Extract the [x, y] coordinate from the center of the cell holding the provided text.  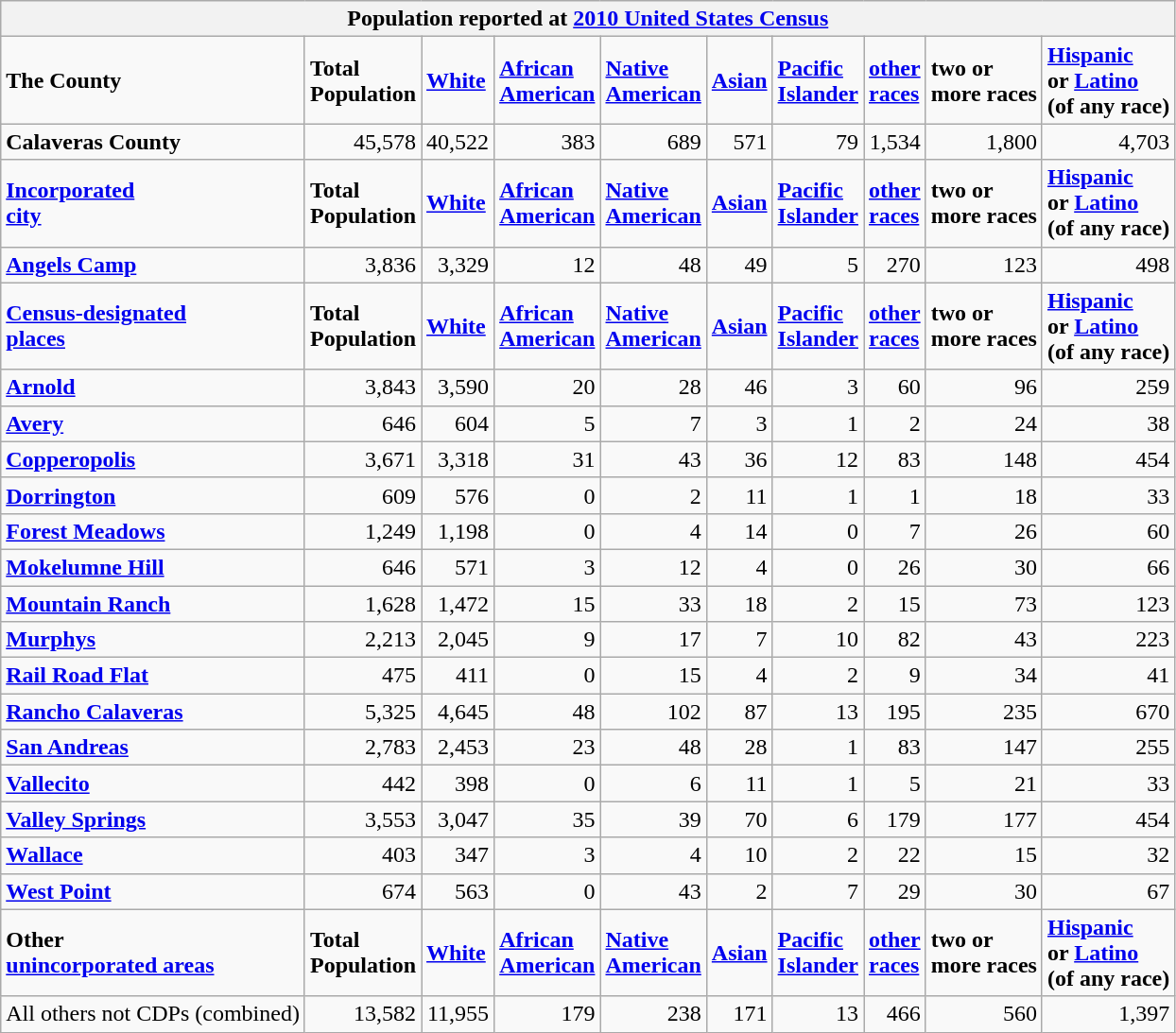
Census-designatedplaces [153, 326]
Dorrington [153, 495]
66 [1108, 567]
3,843 [363, 387]
17 [653, 640]
466 [895, 1014]
3,671 [363, 459]
3,047 [458, 819]
148 [983, 459]
45,578 [363, 142]
Vallecito [153, 783]
689 [653, 142]
35 [547, 819]
Mokelumne Hill [153, 567]
70 [739, 819]
40,522 [458, 142]
498 [1108, 265]
14 [739, 531]
3,329 [458, 265]
2,453 [458, 748]
411 [458, 676]
475 [363, 676]
4,703 [1108, 142]
41 [1108, 676]
5,325 [363, 712]
1,397 [1108, 1014]
Incorporatedcity [153, 203]
4,645 [458, 712]
563 [458, 891]
560 [983, 1014]
147 [983, 748]
674 [363, 891]
270 [895, 265]
20 [547, 387]
31 [547, 459]
102 [653, 712]
1,534 [895, 142]
403 [363, 855]
238 [653, 1014]
Population reported at 2010 United States Census [588, 19]
Angels Camp [153, 265]
398 [458, 783]
1,800 [983, 142]
13,582 [363, 1014]
39 [653, 819]
82 [895, 640]
576 [458, 495]
2,783 [363, 748]
171 [739, 1014]
Forest Meadows [153, 531]
670 [1108, 712]
49 [739, 265]
3,318 [458, 459]
22 [895, 855]
Otherunincorporated areas [153, 953]
11,955 [458, 1014]
Rail Road Flat [153, 676]
Wallace [153, 855]
Murphys [153, 640]
1,628 [363, 604]
The County [153, 80]
259 [1108, 387]
29 [895, 891]
24 [983, 423]
604 [458, 423]
3,836 [363, 265]
Calaveras County [153, 142]
Valley Springs [153, 819]
2,045 [458, 640]
67 [1108, 891]
87 [739, 712]
442 [363, 783]
46 [739, 387]
1,249 [363, 531]
San Andreas [153, 748]
255 [1108, 748]
23 [547, 748]
32 [1108, 855]
Avery [153, 423]
34 [983, 676]
96 [983, 387]
235 [983, 712]
195 [895, 712]
73 [983, 604]
All others not CDPs (combined) [153, 1014]
Arnold [153, 387]
36 [739, 459]
609 [363, 495]
Rancho Calaveras [153, 712]
Mountain Ranch [153, 604]
38 [1108, 423]
2,213 [363, 640]
347 [458, 855]
21 [983, 783]
3,553 [363, 819]
79 [818, 142]
1,198 [458, 531]
223 [1108, 640]
177 [983, 819]
Copperopolis [153, 459]
383 [547, 142]
3,590 [458, 387]
1,472 [458, 604]
West Point [153, 891]
